Locate the cell with the specified text and output its [x, y] center coordinate. 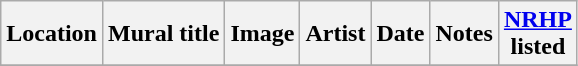
Artist [336, 34]
Notes [464, 34]
Location [52, 34]
NRHPlisted [538, 34]
Mural title [163, 34]
Date [400, 34]
Image [262, 34]
